Find where the given text appears and provide that cell's center as [x, y] coordinate. 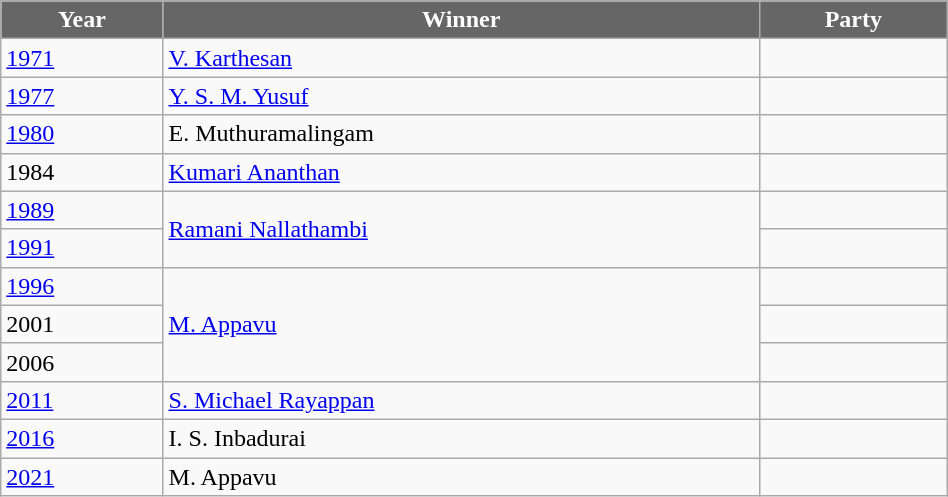
Kumari Ananthan [461, 172]
2001 [82, 324]
I. S. Inbadurai [461, 438]
2021 [82, 477]
S. Michael Rayappan [461, 400]
1989 [82, 210]
V. Karthesan [461, 58]
2006 [82, 362]
1971 [82, 58]
2011 [82, 400]
Ramani Nallathambi [461, 229]
Y. S. M. Yusuf [461, 96]
Party [853, 20]
1977 [82, 96]
2016 [82, 438]
1996 [82, 286]
E. Muthuramalingam [461, 134]
1991 [82, 248]
1984 [82, 172]
1980 [82, 134]
Year [82, 20]
Winner [461, 20]
